Pinpoint the cell where the given text exists, returning its (x, y) midpoint coordinate. 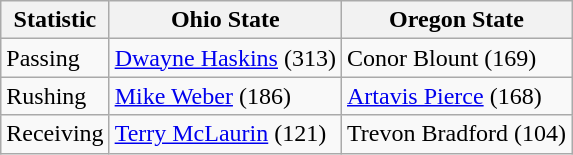
Rushing (55, 96)
Terry McLaurin (121) (225, 134)
Oregon State (456, 20)
Passing (55, 58)
Artavis Pierce (168) (456, 96)
Trevon Bradford (104) (456, 134)
Receiving (55, 134)
Conor Blount (169) (456, 58)
Mike Weber (186) (225, 96)
Dwayne Haskins (313) (225, 58)
Ohio State (225, 20)
Statistic (55, 20)
